For the text-containing cell, return its midpoint in (X, Y) coordinate format. 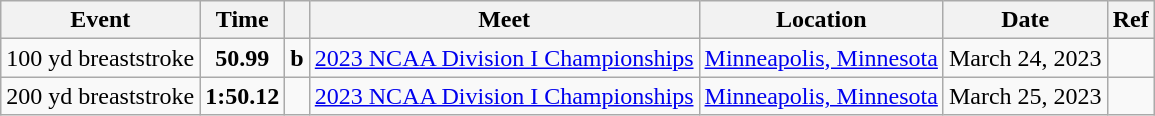
Event (100, 20)
200 yd breaststroke (100, 96)
March 24, 2023 (1025, 58)
1:50.12 (242, 96)
b (297, 58)
100 yd breaststroke (100, 58)
50.99 (242, 58)
Ref (1130, 20)
Date (1025, 20)
March 25, 2023 (1025, 96)
Time (242, 20)
Meet (504, 20)
Location (821, 20)
